Search for the cell housing the specified text and yield its [x, y] center coordinate. 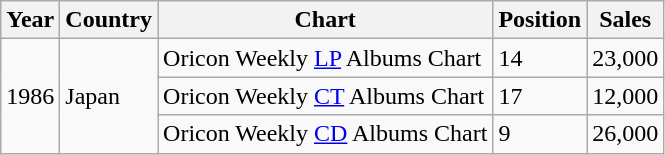
26,000 [626, 134]
Oricon Weekly CD Albums Chart [326, 134]
12,000 [626, 96]
Country [109, 20]
Japan [109, 96]
1986 [30, 96]
Sales [626, 20]
17 [540, 96]
Position [540, 20]
Chart [326, 20]
Year [30, 20]
Oricon Weekly CT Albums Chart [326, 96]
23,000 [626, 58]
Oricon Weekly LP Albums Chart [326, 58]
14 [540, 58]
9 [540, 134]
